Provide the [X, Y] coordinate of the cell's center where the given text is located.  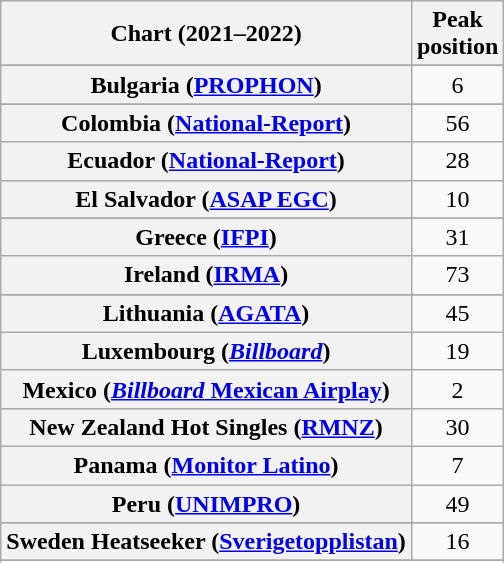
19 [457, 351]
Luxembourg (Billboard) [206, 351]
Ireland (IRMA) [206, 275]
56 [457, 123]
28 [457, 161]
Lithuania (AGATA) [206, 313]
Peru (UNIMPRO) [206, 503]
7 [457, 465]
16 [457, 542]
31 [457, 237]
Mexico (Billboard Mexican Airplay) [206, 389]
30 [457, 427]
Sweden Heatseeker (Sverigetopplistan) [206, 542]
Panama (Monitor Latino) [206, 465]
El Salvador (ASAP EGC) [206, 199]
49 [457, 503]
New Zealand Hot Singles (RMNZ) [206, 427]
Chart (2021–2022) [206, 34]
Bulgaria (PROPHON) [206, 85]
6 [457, 85]
73 [457, 275]
Greece (IFPI) [206, 237]
Ecuador (National-Report) [206, 161]
45 [457, 313]
Colombia (National-Report) [206, 123]
10 [457, 199]
Peakposition [457, 34]
2 [457, 389]
